Locate the cell with the specified text and output its [X, Y] center coordinate. 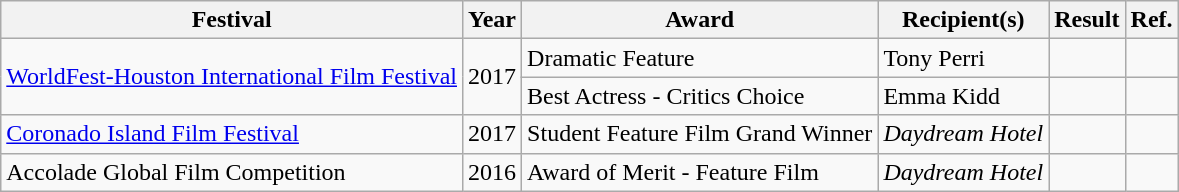
2016 [492, 172]
WorldFest-Houston International Film Festival [232, 77]
Tony Perri [964, 58]
Recipient(s) [964, 20]
Ref. [1152, 20]
Award of Merit - Feature Film [700, 172]
Coronado Island Film Festival [232, 134]
Emma Kidd [964, 96]
Year [492, 20]
Best Actress - Critics Choice [700, 96]
Result [1087, 20]
Dramatic Feature [700, 58]
Accolade Global Film Competition [232, 172]
Student Feature Film Grand Winner [700, 134]
Award [700, 20]
Festival [232, 20]
